Provide the [x, y] coordinate of the cell's center where the given text is located.  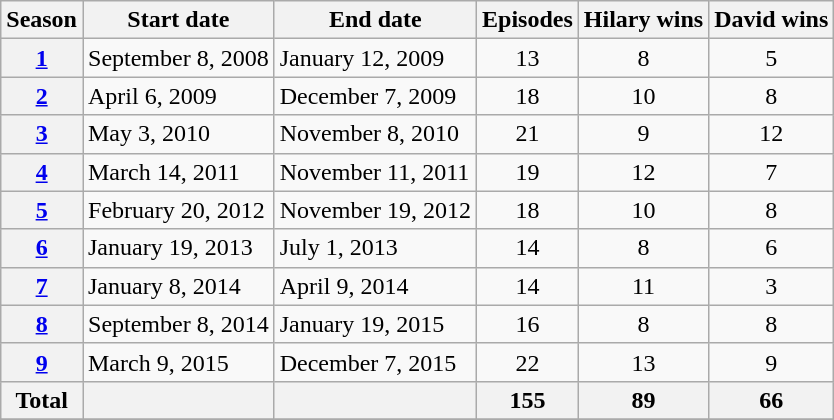
11 [643, 286]
September 8, 2008 [178, 58]
March 9, 2015 [178, 362]
16 [528, 324]
July 1, 2013 [375, 248]
September 8, 2014 [178, 324]
November 8, 2010 [375, 134]
February 20, 2012 [178, 210]
December 7, 2015 [375, 362]
May 3, 2010 [178, 134]
2 [42, 96]
November 11, 2011 [375, 172]
March 14, 2011 [178, 172]
April 9, 2014 [375, 286]
January 12, 2009 [375, 58]
Start date [178, 20]
January 19, 2015 [375, 324]
155 [528, 400]
End date [375, 20]
1 [42, 58]
Season [42, 20]
David wins [772, 20]
Hilary wins [643, 20]
November 19, 2012 [375, 210]
4 [42, 172]
Total [42, 400]
22 [528, 362]
66 [772, 400]
January 8, 2014 [178, 286]
21 [528, 134]
April 6, 2009 [178, 96]
89 [643, 400]
Episodes [528, 20]
19 [528, 172]
December 7, 2009 [375, 96]
January 19, 2013 [178, 248]
